Extract the [x, y] coordinate from the center of the cell holding the provided text.  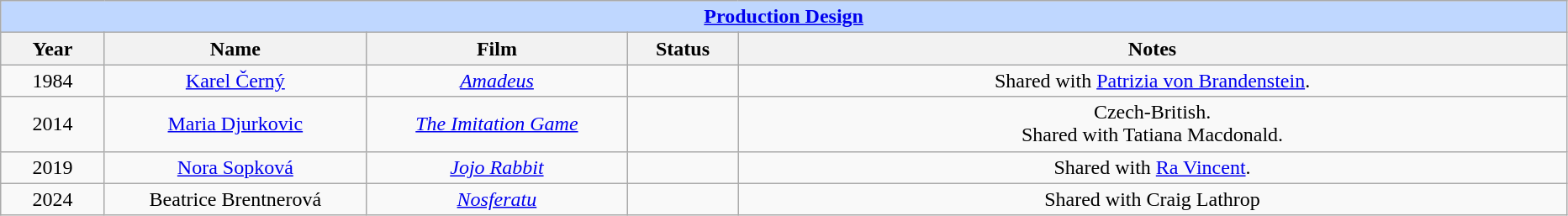
1984 [53, 81]
Maria Djurkovic [235, 124]
The Imitation Game [496, 124]
2024 [53, 199]
Shared with Craig Lathrop [1153, 199]
2014 [53, 124]
Production Design [784, 17]
Jojo Rabbit [496, 167]
Nora Sopková [235, 167]
Amadeus [496, 81]
2019 [53, 167]
Film [496, 49]
Name [235, 49]
Shared with Ra Vincent. [1153, 167]
Status [683, 49]
Beatrice Brentnerová [235, 199]
Czech-British.Shared with Tatiana Macdonald. [1153, 124]
Notes [1153, 49]
Year [53, 49]
Karel Černý [235, 81]
Shared with Patrizia von Brandenstein. [1153, 81]
Nosferatu [496, 199]
